Return [x, y] of the center of cell containing provided text 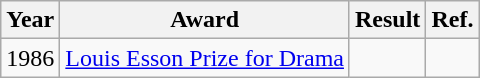
Award [205, 20]
Year [30, 20]
Louis Esson Prize for Drama [205, 58]
Ref. [452, 20]
Result [387, 20]
1986 [30, 58]
